Search for the cell housing the specified text and yield its (X, Y) center coordinate. 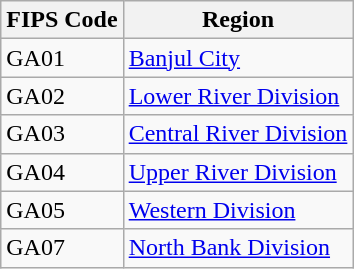
GA03 (62, 134)
Banjul City (238, 58)
North Bank Division (238, 248)
GA07 (62, 248)
FIPS Code (62, 20)
Region (238, 20)
Upper River Division (238, 172)
Central River Division (238, 134)
GA02 (62, 96)
Western Division (238, 210)
GA04 (62, 172)
GA01 (62, 58)
GA05 (62, 210)
Lower River Division (238, 96)
